From the cell containing the given text, extract its center point as [X, Y] coordinate. 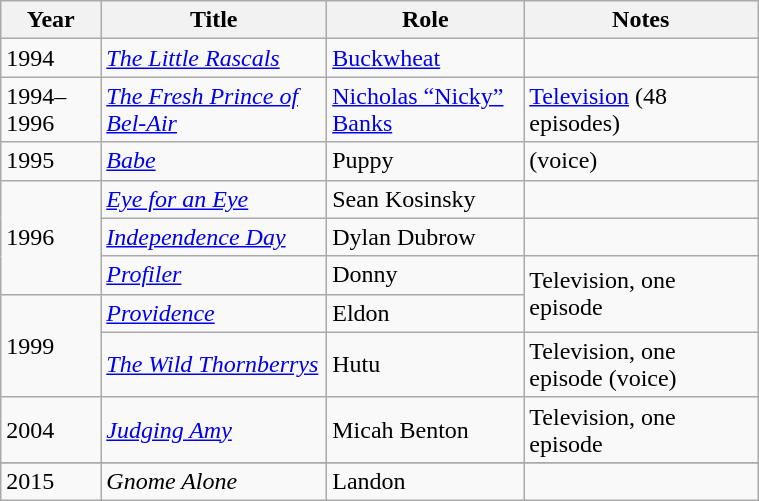
1999 [51, 346]
2015 [51, 481]
2004 [51, 430]
Babe [214, 161]
Independence Day [214, 237]
Profiler [214, 275]
The Little Rascals [214, 58]
1994–1996 [51, 110]
1995 [51, 161]
Sean Kosinsky [426, 199]
Eye for an Eye [214, 199]
1996 [51, 237]
Micah Benton [426, 430]
Title [214, 20]
Television, one episode (voice) [641, 364]
Puppy [426, 161]
Hutu [426, 364]
Dylan Dubrow [426, 237]
Television (48 episodes) [641, 110]
Role [426, 20]
The Wild Thornberrys [214, 364]
Providence [214, 313]
Donny [426, 275]
The Fresh Prince of Bel-Air [214, 110]
1994 [51, 58]
Nicholas “Nicky” Banks [426, 110]
Gnome Alone [214, 481]
Buckwheat [426, 58]
(voice) [641, 161]
Judging Amy [214, 430]
Notes [641, 20]
Eldon [426, 313]
Year [51, 20]
Landon [426, 481]
